Extract the [X, Y] coordinate from the center of the cell holding the provided text.  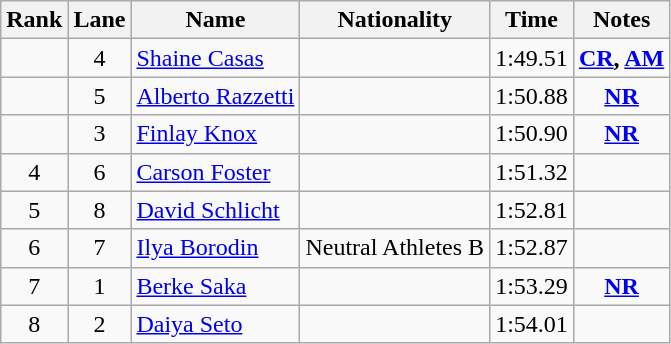
Lane [100, 20]
Nationality [395, 20]
Neutral Athletes B [395, 248]
Shaine Casas [216, 58]
Ilya Borodin [216, 248]
1:50.88 [532, 96]
1:52.81 [532, 210]
Notes [621, 20]
1:53.29 [532, 286]
Rank [34, 20]
Berke Saka [216, 286]
CR, AM [621, 58]
Time [532, 20]
Alberto Razzetti [216, 96]
1 [100, 286]
David Schlicht [216, 210]
1:50.90 [532, 134]
Finlay Knox [216, 134]
Daiya Seto [216, 324]
1:51.32 [532, 172]
1:52.87 [532, 248]
3 [100, 134]
1:49.51 [532, 58]
1:54.01 [532, 324]
Name [216, 20]
Carson Foster [216, 172]
2 [100, 324]
